Locate the cell with the specified text and output its (X, Y) center coordinate. 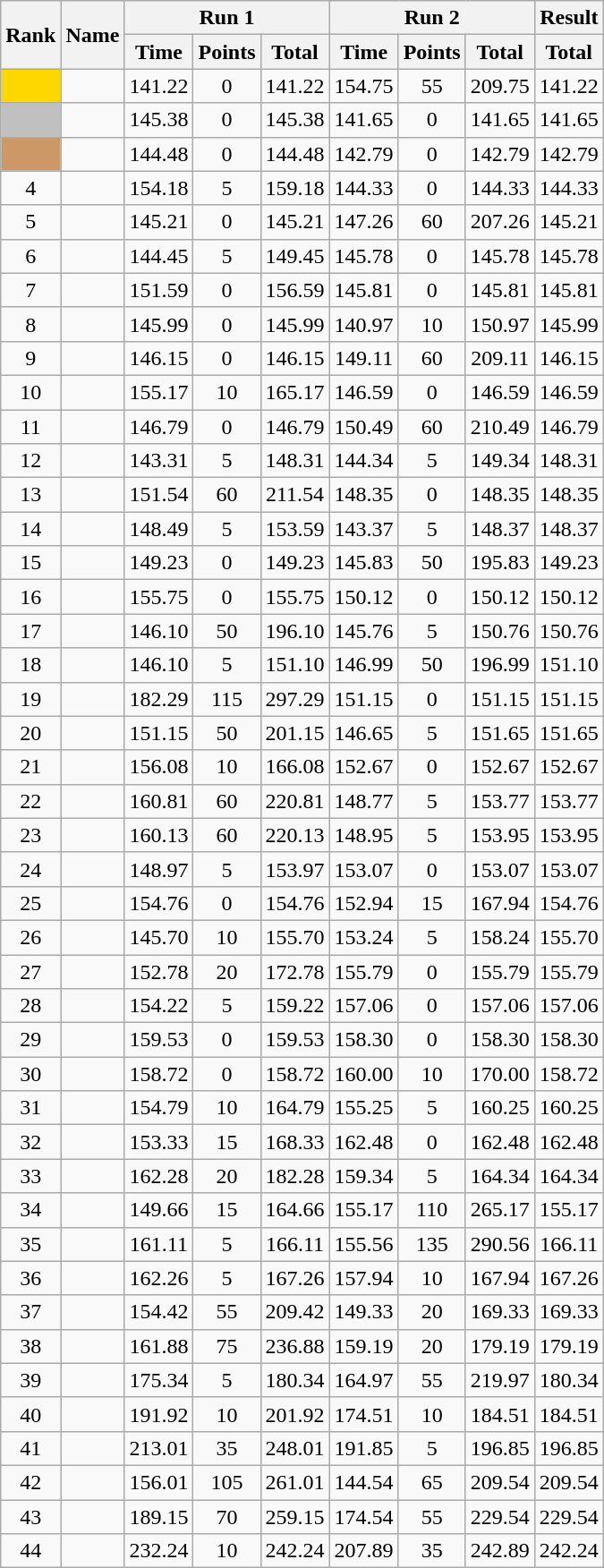
42 (30, 1482)
182.28 (295, 1176)
153.59 (295, 529)
149.45 (295, 256)
155.25 (363, 1108)
65 (431, 1482)
297.29 (295, 699)
154.18 (159, 188)
37 (30, 1312)
195.83 (499, 563)
154.79 (159, 1108)
159.18 (295, 188)
6 (30, 256)
153.24 (363, 937)
140.97 (363, 324)
21 (30, 767)
154.22 (159, 1006)
157.94 (363, 1278)
150.49 (363, 427)
18 (30, 665)
166.08 (295, 767)
172.78 (295, 971)
143.37 (363, 529)
154.42 (159, 1312)
148.95 (363, 835)
24 (30, 869)
26 (30, 937)
158.24 (499, 937)
Rank (30, 35)
156.59 (295, 290)
43 (30, 1517)
265.17 (499, 1210)
144.45 (159, 256)
144.34 (363, 461)
16 (30, 597)
4 (30, 188)
75 (227, 1346)
146.99 (363, 665)
191.92 (159, 1414)
149.33 (363, 1312)
159.22 (295, 1006)
149.66 (159, 1210)
148.49 (159, 529)
144.54 (363, 1482)
261.01 (295, 1482)
159.19 (363, 1346)
155.56 (363, 1244)
32 (30, 1142)
209.75 (499, 86)
149.11 (363, 358)
154.75 (363, 86)
70 (227, 1517)
201.15 (295, 733)
168.33 (295, 1142)
207.26 (499, 222)
259.15 (295, 1517)
152.78 (159, 971)
161.11 (159, 1244)
191.85 (363, 1448)
153.33 (159, 1142)
39 (30, 1380)
105 (227, 1482)
150.97 (499, 324)
290.56 (499, 1244)
29 (30, 1040)
232.24 (159, 1551)
135 (431, 1244)
110 (431, 1210)
220.13 (295, 835)
189.15 (159, 1517)
115 (227, 699)
149.34 (499, 461)
201.92 (295, 1414)
209.11 (499, 358)
7 (30, 290)
209.42 (295, 1312)
236.88 (295, 1346)
156.08 (159, 767)
242.89 (499, 1551)
9 (30, 358)
174.51 (363, 1414)
160.13 (159, 835)
170.00 (499, 1074)
34 (30, 1210)
160.00 (363, 1074)
17 (30, 631)
211.54 (295, 495)
153.97 (295, 869)
38 (30, 1346)
164.66 (295, 1210)
Run 1 (227, 18)
22 (30, 801)
28 (30, 1006)
175.34 (159, 1380)
23 (30, 835)
207.89 (363, 1551)
145.83 (363, 563)
13 (30, 495)
182.29 (159, 699)
11 (30, 427)
156.01 (159, 1482)
164.97 (363, 1380)
145.76 (363, 631)
147.26 (363, 222)
12 (30, 461)
30 (30, 1074)
19 (30, 699)
14 (30, 529)
196.10 (295, 631)
44 (30, 1551)
151.54 (159, 495)
160.81 (159, 801)
146.65 (363, 733)
210.49 (499, 427)
Name (93, 35)
162.26 (159, 1278)
31 (30, 1108)
148.97 (159, 869)
143.31 (159, 461)
248.01 (295, 1448)
33 (30, 1176)
213.01 (159, 1448)
152.94 (363, 903)
196.99 (499, 665)
151.59 (159, 290)
Result (569, 18)
41 (30, 1448)
174.54 (363, 1517)
219.97 (499, 1380)
220.81 (295, 801)
25 (30, 903)
161.88 (159, 1346)
145.70 (159, 937)
148.77 (363, 801)
159.34 (363, 1176)
164.79 (295, 1108)
36 (30, 1278)
165.17 (295, 392)
162.28 (159, 1176)
Run 2 (431, 18)
27 (30, 971)
8 (30, 324)
40 (30, 1414)
